Determine the (X, Y) coordinate at the center of the cell enclosing the given text.  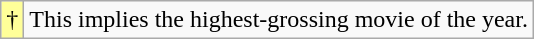
† (12, 20)
This implies the highest-grossing movie of the year. (279, 20)
